Provide the [X, Y] coordinate of the cell's center where the given text is located.  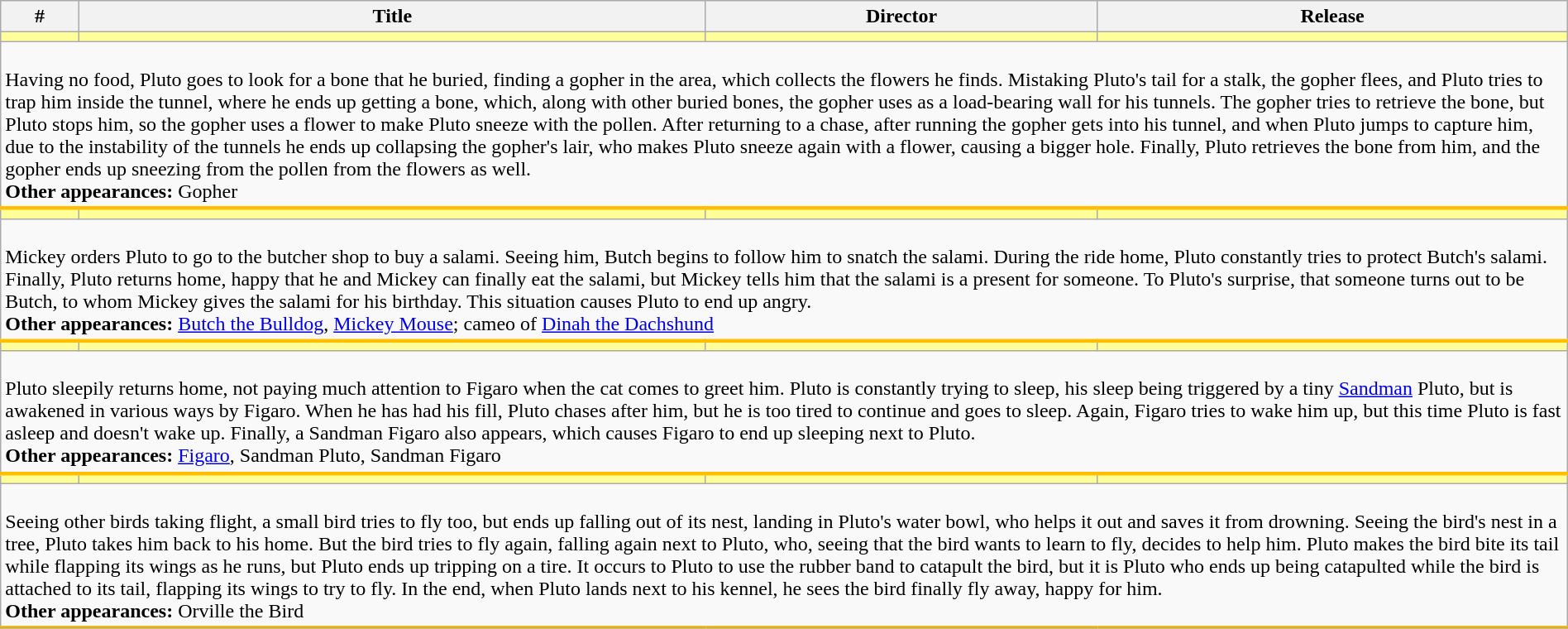
Title [392, 17]
# [40, 17]
Director [901, 17]
Release [1332, 17]
